Detect which cell encompasses the target text, then output its [X, Y] center coordinate. 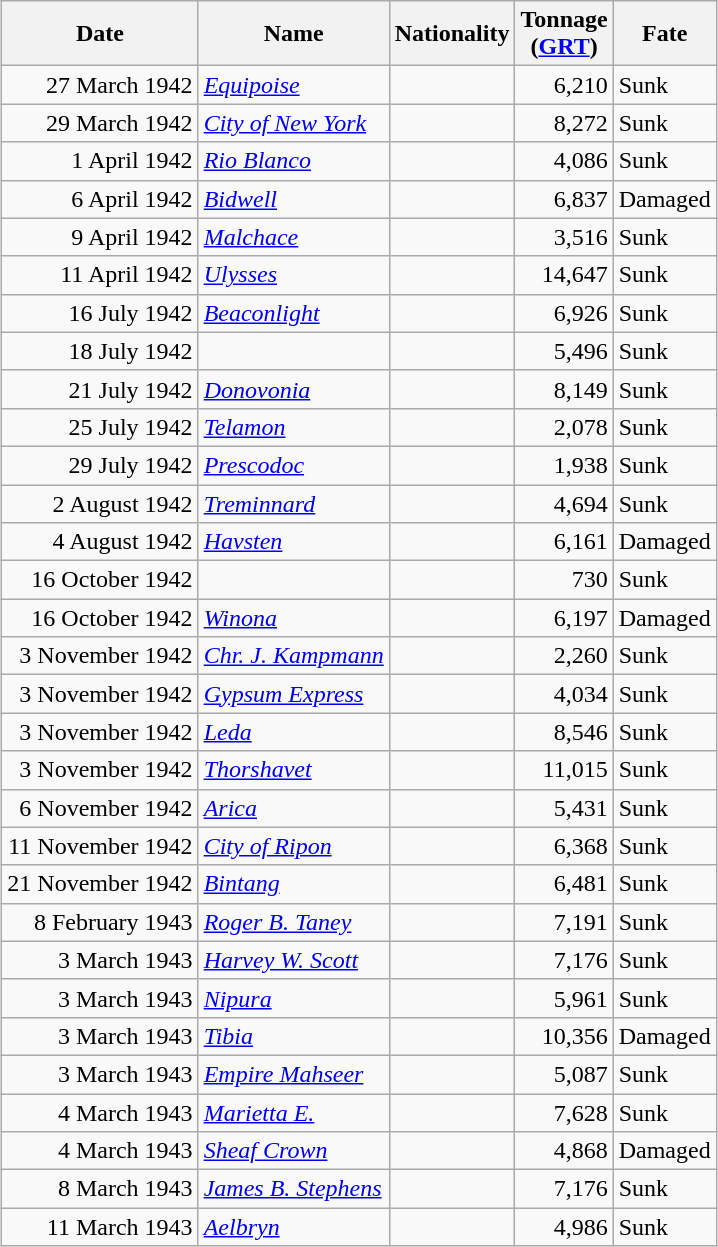
1 April 1942 [100, 161]
Harvey W. Scott [294, 960]
Ulysses [294, 275]
7,191 [564, 922]
6 November 1942 [100, 808]
18 July 1942 [100, 351]
Thorshavet [294, 770]
Roger B. Taney [294, 922]
730 [564, 580]
4,868 [564, 1151]
3,516 [564, 237]
7,628 [564, 1113]
2,260 [564, 656]
Name [294, 34]
James B. Stephens [294, 1189]
Leda [294, 732]
Malchace [294, 237]
Chr. J. Kampmann [294, 656]
Tibia [294, 1036]
2,078 [564, 427]
Aelbryn [294, 1227]
City of Ripon [294, 846]
Nipura [294, 998]
5,087 [564, 1074]
Empire Mahseer [294, 1074]
4,986 [564, 1227]
9 April 1942 [100, 237]
8,149 [564, 389]
8,546 [564, 732]
4,034 [564, 694]
11 March 1943 [100, 1227]
5,961 [564, 998]
8,272 [564, 123]
11,015 [564, 770]
Sheaf Crown [294, 1151]
Telamon [294, 427]
6,197 [564, 618]
4,694 [564, 503]
Rio Blanco [294, 161]
5,431 [564, 808]
21 July 1942 [100, 389]
Winona [294, 618]
2 August 1942 [100, 503]
8 February 1943 [100, 922]
29 March 1942 [100, 123]
6,837 [564, 199]
10,356 [564, 1036]
6,926 [564, 313]
Gypsum Express [294, 694]
Nationality [452, 34]
21 November 1942 [100, 884]
6,481 [564, 884]
Prescodoc [294, 465]
16 July 1942 [100, 313]
4,086 [564, 161]
27 March 1942 [100, 85]
Arica [294, 808]
6,161 [564, 542]
Fate [664, 34]
City of New York [294, 123]
Equipoise [294, 85]
Havsten [294, 542]
4 August 1942 [100, 542]
25 July 1942 [100, 427]
Donovonia [294, 389]
11 April 1942 [100, 275]
Date [100, 34]
8 March 1943 [100, 1189]
Treminnard [294, 503]
Marietta E. [294, 1113]
Beaconlight [294, 313]
5,496 [564, 351]
6,368 [564, 846]
Bintang [294, 884]
Bidwell [294, 199]
29 July 1942 [100, 465]
11 November 1942 [100, 846]
Tonnage(GRT) [564, 34]
1,938 [564, 465]
6 April 1942 [100, 199]
6,210 [564, 85]
14,647 [564, 275]
